Find where the given text appears and provide that cell's center as (x, y) coordinate. 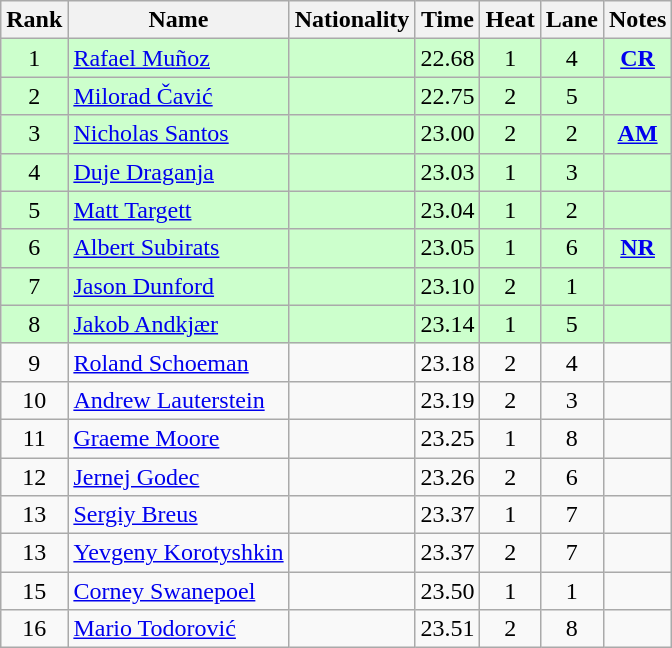
NR (637, 248)
9 (34, 362)
23.18 (448, 362)
23.19 (448, 400)
23.04 (448, 210)
12 (34, 477)
23.03 (448, 172)
23.51 (448, 629)
Name (178, 20)
Lane (572, 20)
AM (637, 134)
Jakob Andkjær (178, 324)
Rank (34, 20)
Mario Todorović (178, 629)
Time (448, 20)
Andrew Lauterstein (178, 400)
Nationality (352, 20)
Jernej Godec (178, 477)
23.25 (448, 438)
Jason Dunford (178, 286)
Yevgeny Korotyshkin (178, 553)
CR (637, 58)
Notes (637, 20)
23.26 (448, 477)
Milorad Čavić (178, 96)
16 (34, 629)
23.10 (448, 286)
Matt Targett (178, 210)
Rafael Muñoz (178, 58)
Duje Draganja (178, 172)
10 (34, 400)
23.00 (448, 134)
23.50 (448, 591)
11 (34, 438)
22.68 (448, 58)
Albert Subirats (178, 248)
Heat (510, 20)
23.05 (448, 248)
Graeme Moore (178, 438)
Sergiy Breus (178, 515)
Roland Schoeman (178, 362)
15 (34, 591)
22.75 (448, 96)
Corney Swanepoel (178, 591)
23.14 (448, 324)
Nicholas Santos (178, 134)
